Search for the cell housing the specified text and yield its (X, Y) center coordinate. 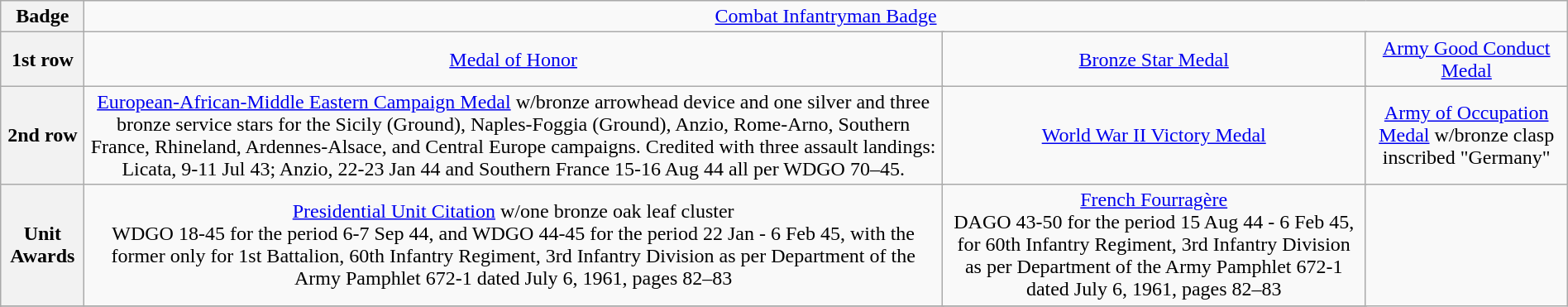
Bronze Star Medal (1154, 60)
Combat Infantryman Badge (825, 17)
World War II Victory Medal (1154, 136)
Medal of Honor (513, 60)
Army of Occupation Medal w/bronze clasp inscribed "Germany" (1466, 136)
1st row (43, 60)
2nd row (43, 136)
Badge (43, 17)
Unit Awards (43, 245)
Army Good Conduct Medal (1466, 60)
